Provide the [X, Y] coordinate of the cell's center where the given text is located.  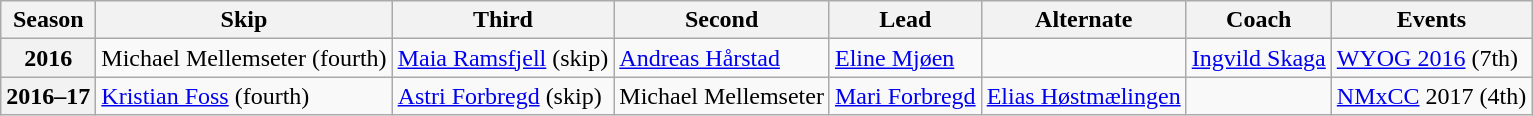
Events [1431, 20]
Alternate [1084, 20]
Ingvild Skaga [1258, 58]
2016–17 [48, 96]
Michael Mellemseter [722, 96]
Elias Høstmælingen [1084, 96]
WYOG 2016 (7th) [1431, 58]
Astri Forbregd (skip) [503, 96]
Andreas Hårstad [722, 58]
Second [722, 20]
Third [503, 20]
Coach [1258, 20]
Season [48, 20]
Mari Forbregd [905, 96]
Kristian Foss (fourth) [244, 96]
Maia Ramsfjell (skip) [503, 58]
Lead [905, 20]
Michael Mellemseter (fourth) [244, 58]
2016 [48, 58]
NMxCC 2017 (4th) [1431, 96]
Skip [244, 20]
Eline Mjøen [905, 58]
